Determine the [X, Y] coordinate at the center of the cell enclosing the given text.  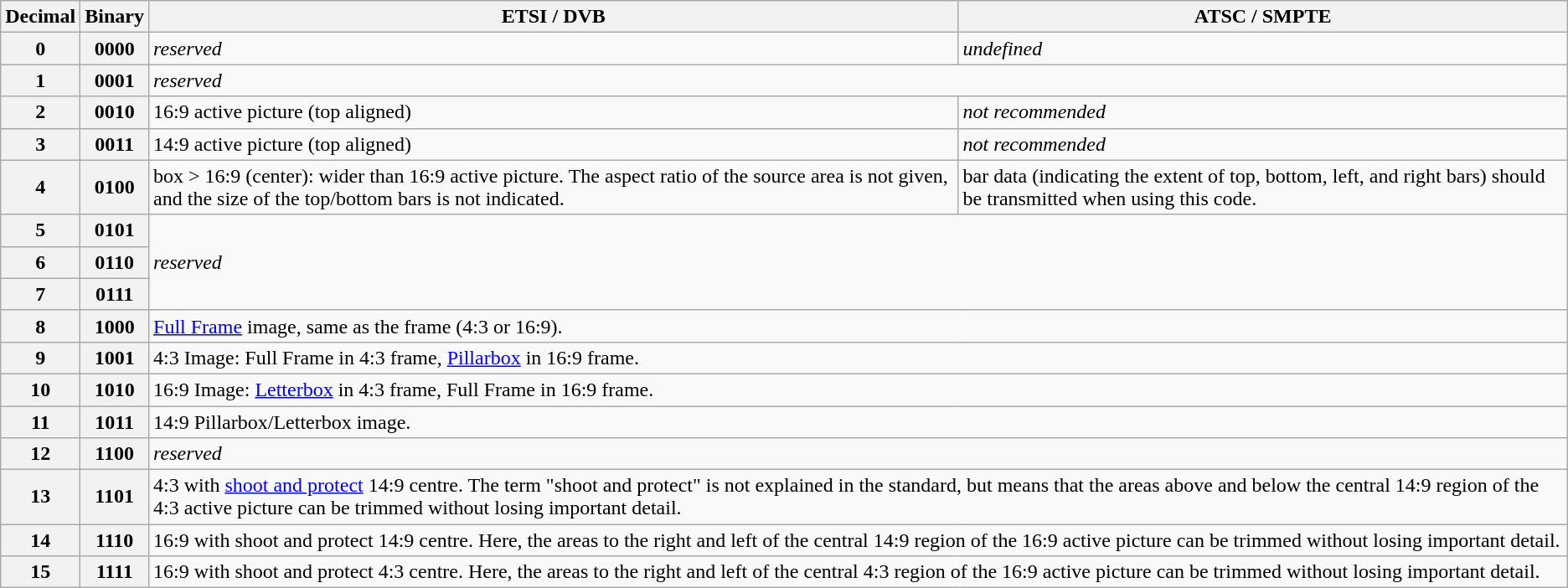
14:9 active picture (top aligned) [554, 144]
7 [40, 294]
8 [40, 326]
9 [40, 358]
6 [40, 262]
ETSI / DVB [554, 17]
3 [40, 144]
0 [40, 49]
5 [40, 230]
16:9 Image: Letterbox in 4:3 frame, Full Frame in 16:9 frame. [859, 389]
0101 [115, 230]
1010 [115, 389]
0100 [115, 188]
4:3 Image: Full Frame in 4:3 frame, Pillarbox in 16:9 frame. [859, 358]
1000 [115, 326]
11 [40, 421]
12 [40, 454]
1001 [115, 358]
1100 [115, 454]
15 [40, 572]
10 [40, 389]
Decimal [40, 17]
Binary [115, 17]
0001 [115, 80]
2 [40, 112]
bar data (indicating the extent of top, bottom, left, and right bars) should be transmitted when using this code. [1263, 188]
1111 [115, 572]
1101 [115, 498]
14 [40, 540]
1110 [115, 540]
Full Frame image, same as the frame (4:3 or 16:9). [859, 326]
4 [40, 188]
1 [40, 80]
0010 [115, 112]
undefined [1263, 49]
14:9 Pillarbox/Letterbox image. [859, 421]
0000 [115, 49]
16:9 active picture (top aligned) [554, 112]
13 [40, 498]
0110 [115, 262]
0011 [115, 144]
ATSC / SMPTE [1263, 17]
0111 [115, 294]
1011 [115, 421]
